Find where the given text appears and provide that cell's center as (X, Y) coordinate. 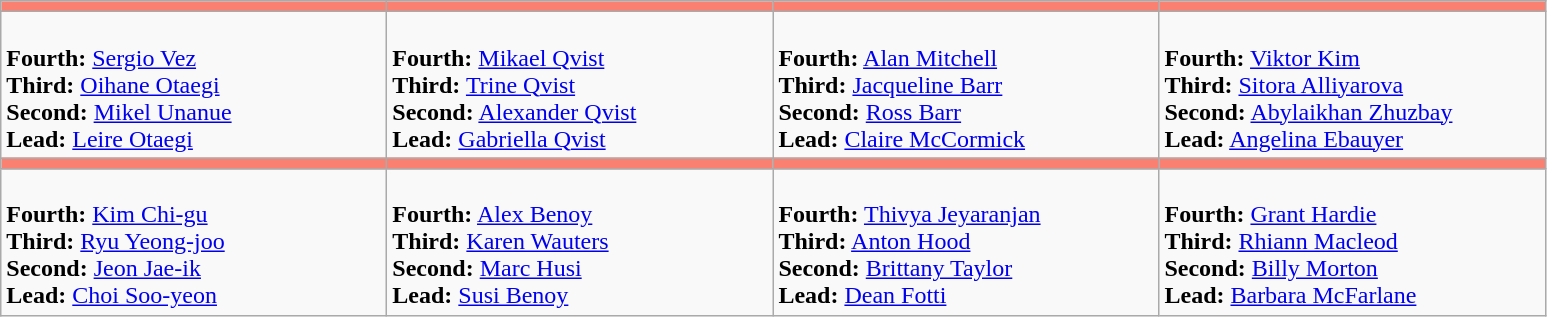
Fourth: Mikael Qvist Third: Trine Qvist Second: Alexander Qvist Lead: Gabriella Qvist (580, 85)
Fourth: Thivya Jeyaranjan Third: Anton Hood Second: Brittany Taylor Lead: Dean Fotti (966, 242)
Fourth: Kim Chi-gu Third: Ryu Yeong-joo Second: Jeon Jae-ik Lead: Choi Soo-yeon (194, 242)
Fourth: Sergio Vez Third: Oihane Otaegi Second: Mikel Unanue Lead: Leire Otaegi (194, 85)
Fourth: Viktor Kim Third: Sitora Alliyarova Second: Abylaikhan Zhuzbay Lead: Angelina Ebauyer (1352, 85)
Fourth: Alan Mitchell Third: Jacqueline Barr Second: Ross Barr Lead: Claire McCormick (966, 85)
Fourth: Alex Benoy Third: Karen Wauters Second: Marc Husi Lead: Susi Benoy (580, 242)
Fourth: Grant Hardie Third: Rhiann Macleod Second: Billy Morton Lead: Barbara McFarlane (1352, 242)
